Determine the [X, Y] coordinate at the center of the cell enclosing the given text.  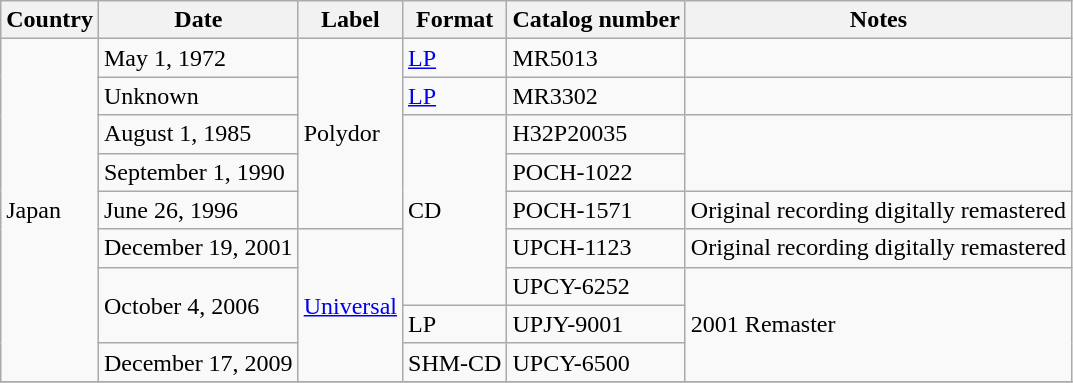
Universal [350, 305]
POCH-1022 [596, 172]
UPCY-6252 [596, 286]
CD [455, 210]
August 1, 1985 [198, 134]
H32P20035 [596, 134]
Notes [878, 20]
September 1, 1990 [198, 172]
UPJY-9001 [596, 324]
Format [455, 20]
SHM-CD [455, 362]
MR3302 [596, 96]
Date [198, 20]
MR5013 [596, 58]
October 4, 2006 [198, 305]
Unknown [198, 96]
Label [350, 20]
UPCH-1123 [596, 248]
2001 Remaster [878, 324]
Japan [50, 210]
UPCY-6500 [596, 362]
December 17, 2009 [198, 362]
Country [50, 20]
Polydor [350, 134]
POCH-1571 [596, 210]
May 1, 1972 [198, 58]
Catalog number [596, 20]
December 19, 2001 [198, 248]
June 26, 1996 [198, 210]
